Return the (X, Y) coordinate for the center point of the cell that contains the specified text.  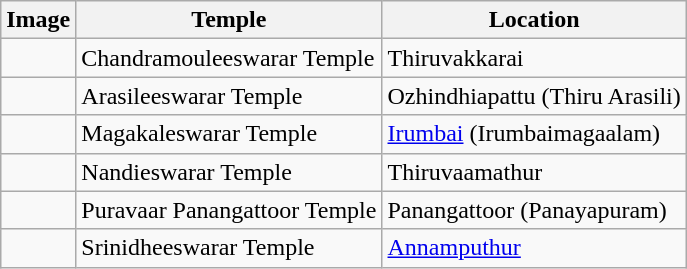
Puravaar Panangattoor Temple (229, 210)
Thiruvaamathur (534, 172)
Ozhindhiapattu (Thiru Arasili) (534, 96)
Temple (229, 20)
Irumbai (Irumbaimagaalam) (534, 134)
Annamputhur (534, 248)
Magakaleswarar Temple (229, 134)
Location (534, 20)
Panangattoor (Panayapuram) (534, 210)
Chandramouleeswarar Temple (229, 58)
Image (38, 20)
Thiruvakkarai (534, 58)
Nandieswarar Temple (229, 172)
Arasileeswarar Temple (229, 96)
Srinidheeswarar Temple (229, 248)
